Provide the [x, y] coordinate of the cell's center where the given text is located.  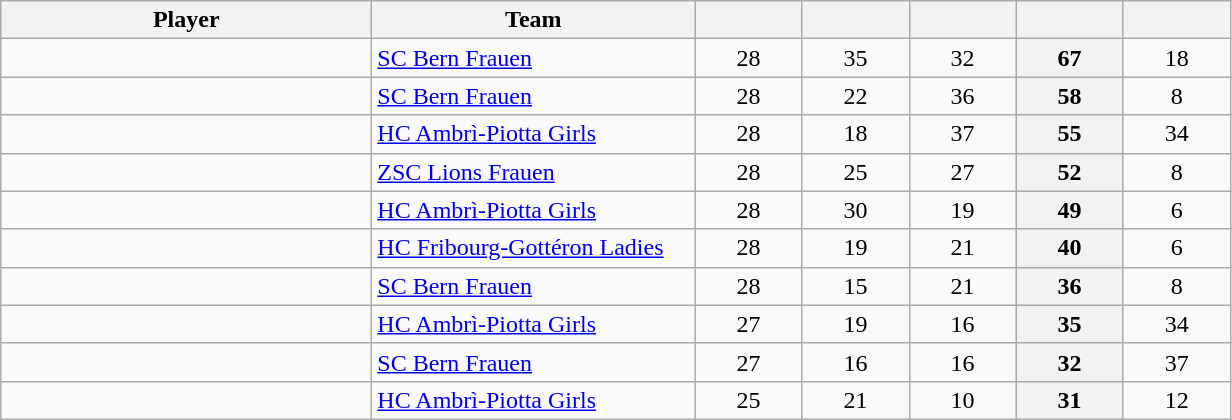
52 [1070, 172]
Team [534, 20]
49 [1070, 210]
31 [1070, 400]
40 [1070, 248]
58 [1070, 96]
Player [186, 20]
HC Fribourg-Gottéron Ladies [534, 248]
12 [1176, 400]
30 [856, 210]
22 [856, 96]
10 [962, 400]
15 [856, 286]
ZSC Lions Frauen [534, 172]
55 [1070, 134]
67 [1070, 58]
